Determine the [X, Y] coordinate at the center of the cell enclosing the given text.  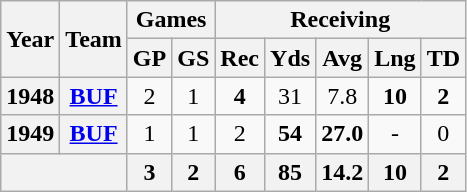
Avg [342, 58]
GS [194, 58]
0 [443, 134]
1949 [30, 134]
7.8 [342, 96]
Year [30, 39]
85 [290, 172]
Lng [395, 58]
14.2 [342, 172]
TD [443, 58]
3 [149, 172]
Games [170, 20]
GP [149, 58]
Yds [290, 58]
4 [240, 96]
Receiving [340, 20]
54 [290, 134]
6 [240, 172]
27.0 [342, 134]
Rec [240, 58]
- [395, 134]
1948 [30, 96]
Team [94, 39]
31 [290, 96]
